Output the [X, Y] coordinate of the center of the cell containing the given text.  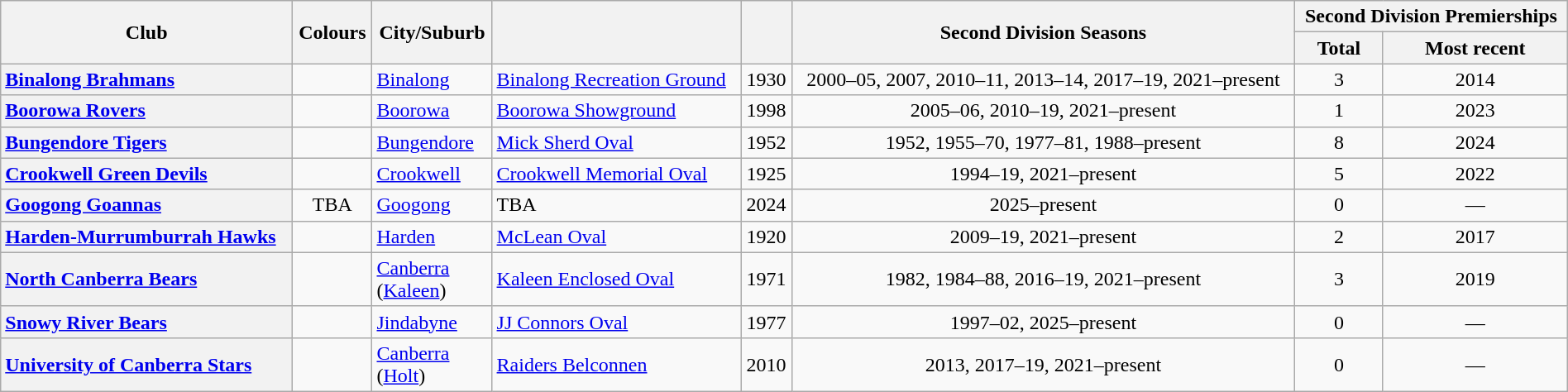
2017 [1475, 237]
1998 [767, 111]
Bungendore [432, 142]
Crookwell Green Devils [147, 174]
Harden-Murrumburrah Hawks [147, 237]
2010 [767, 364]
2013, 2017–19, 2021–present [1043, 364]
2025–present [1043, 205]
University of Canberra Stars [147, 364]
Crookwell Memorial Oval [617, 174]
Jindabyne [432, 322]
Crookwell [432, 174]
2005–06, 2010–19, 2021–present [1043, 111]
Second Division Premierships [1432, 17]
Canberra(Kaleen) [432, 280]
Most recent [1475, 48]
Googong [432, 205]
1 [1340, 111]
North Canberra Bears [147, 280]
1997–02, 2025–present [1043, 322]
2022 [1475, 174]
1920 [767, 237]
Canberra(Holt) [432, 364]
McLean Oval [617, 237]
2000–05, 2007, 2010–11, 2013–14, 2017–19, 2021–present [1043, 79]
Binalong Recreation Ground [617, 79]
Boorowa Showground [617, 111]
Total [1340, 48]
2023 [1475, 111]
Harden [432, 237]
Second Division Seasons [1043, 32]
1930 [767, 79]
1982, 1984–88, 2016–19, 2021–present [1043, 280]
City/Suburb [432, 32]
Bungendore Tigers [147, 142]
1925 [767, 174]
1952, 1955–70, 1977–81, 1988–present [1043, 142]
Mick Sherd Oval [617, 142]
1977 [767, 322]
1971 [767, 280]
JJ Connors Oval [617, 322]
Colours [332, 32]
1952 [767, 142]
1994–19, 2021–present [1043, 174]
8 [1340, 142]
Boorowa Rovers [147, 111]
Boorowa [432, 111]
Raiders Belconnen [617, 364]
5 [1340, 174]
Googong Goannas [147, 205]
Binalong Brahmans [147, 79]
2014 [1475, 79]
2 [1340, 237]
2009–19, 2021–present [1043, 237]
Binalong [432, 79]
Club [147, 32]
Kaleen Enclosed Oval [617, 280]
Snowy River Bears [147, 322]
2019 [1475, 280]
